Pinpoint the cell where the given text exists, returning its (x, y) midpoint coordinate. 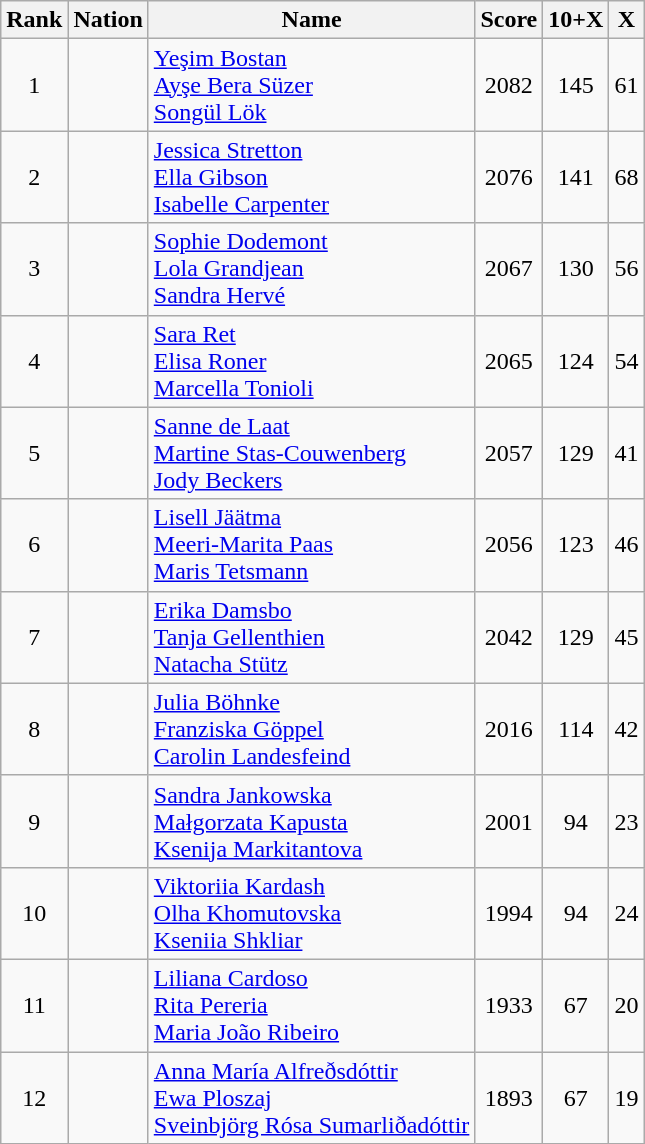
X (626, 20)
41 (626, 453)
114 (576, 729)
Rank (34, 20)
5 (34, 453)
2016 (509, 729)
46 (626, 545)
61 (626, 85)
Anna María AlfreðsdóttirEwa PloszajSveinbjörg Rósa Sumarliðadóttir (312, 1098)
4 (34, 361)
141 (576, 177)
1933 (509, 1005)
1 (34, 85)
Erika DamsboTanja GellenthienNatacha Stütz (312, 637)
20 (626, 1005)
2082 (509, 85)
2065 (509, 361)
Lisell JäätmaMeeri-Marita PaasMaris Tetsmann (312, 545)
12 (34, 1098)
68 (626, 177)
1893 (509, 1098)
19 (626, 1098)
145 (576, 85)
42 (626, 729)
54 (626, 361)
124 (576, 361)
24 (626, 913)
Sophie DodemontLola GrandjeanSandra Hervé (312, 269)
Viktoriia KardashOlha KhomutovskaKseniia Shkliar (312, 913)
10+X (576, 20)
7 (34, 637)
Sara RetElisa RonerMarcella Tonioli (312, 361)
2001 (509, 821)
Jessica StrettonElla GibsonIsabelle Carpenter (312, 177)
130 (576, 269)
2056 (509, 545)
3 (34, 269)
Sandra JankowskaMałgorzata KapustaKsenija Markitantova (312, 821)
45 (626, 637)
Name (312, 20)
2 (34, 177)
2042 (509, 637)
Score (509, 20)
Sanne de LaatMartine Stas-CouwenbergJody Beckers (312, 453)
2067 (509, 269)
Yeşim BostanAyşe Bera SüzerSongül Lök (312, 85)
Nation (108, 20)
8 (34, 729)
Julia BöhnkeFranziska GöppelCarolin Landesfeind (312, 729)
123 (576, 545)
2057 (509, 453)
6 (34, 545)
23 (626, 821)
2076 (509, 177)
10 (34, 913)
Liliana CardosoRita PereriaMaria João Ribeiro (312, 1005)
56 (626, 269)
1994 (509, 913)
11 (34, 1005)
9 (34, 821)
